Detect which cell encompasses the target text, then output its (X, Y) center coordinate. 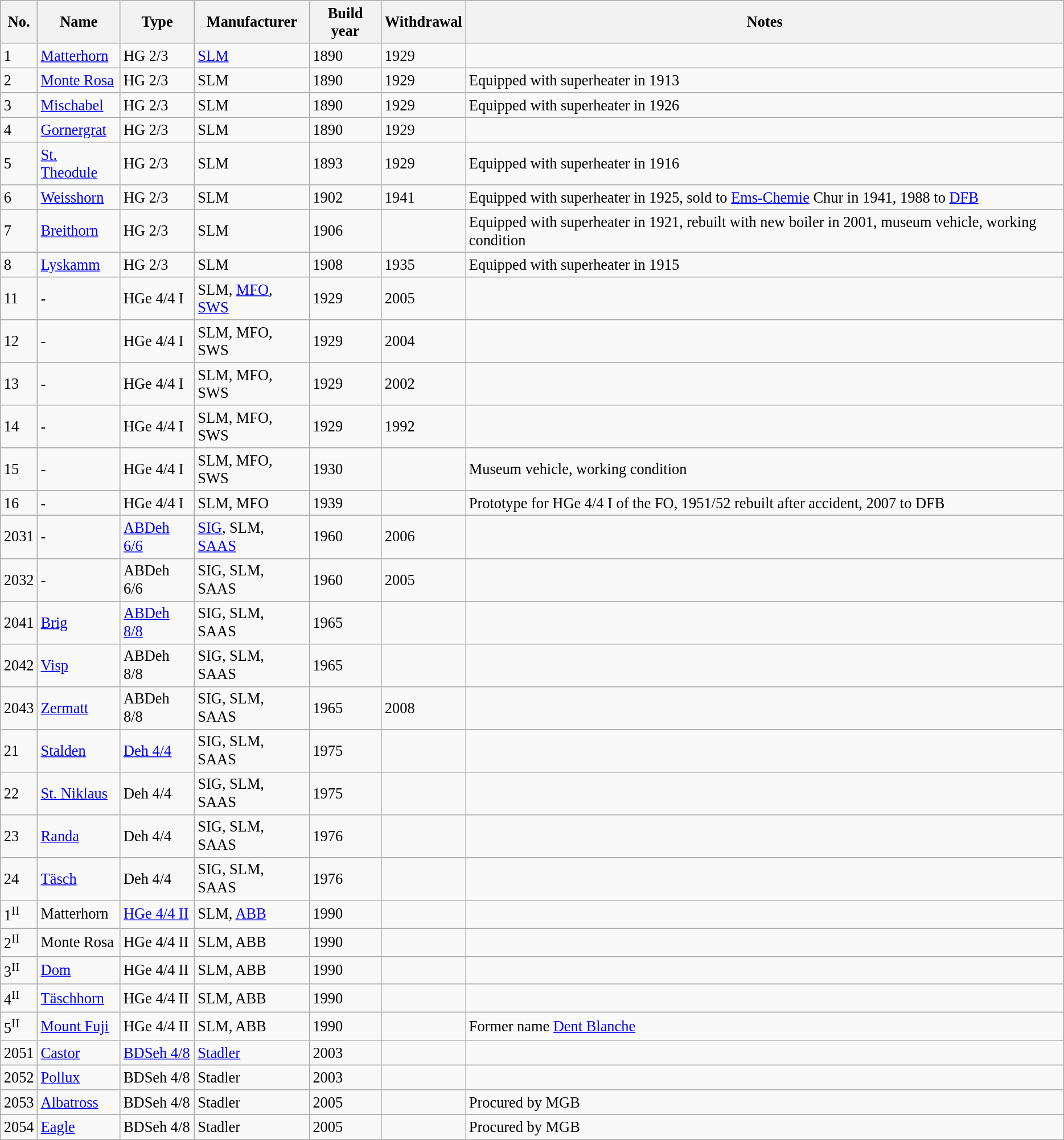
Weisshorn (79, 197)
11 (19, 298)
No. (19, 22)
1908 (345, 265)
Brig (79, 623)
21 (19, 750)
Lyskamm (79, 265)
Type (157, 22)
2052 (19, 1077)
Equipped with superheater in 1921, rebuilt with new boiler in 2001, museum vehicle, working condition (765, 231)
Breithorn (79, 231)
5 (19, 164)
8 (19, 265)
Täsch (79, 879)
1941 (424, 197)
5II (19, 1026)
4II (19, 998)
Mount Fuji (79, 1026)
1992 (424, 427)
Manufacturer (252, 22)
Build year (345, 22)
15 (19, 469)
2041 (19, 623)
3II (19, 970)
SLM, MFO (252, 503)
Täschhorn (79, 998)
23 (19, 836)
2031 (19, 537)
12 (19, 341)
1II (19, 914)
6 (19, 197)
Mischabel (79, 105)
1906 (345, 231)
St. Niklaus (79, 793)
2051 (19, 1053)
2032 (19, 579)
Pollux (79, 1077)
2008 (424, 708)
13 (19, 384)
2006 (424, 537)
24 (19, 879)
4 (19, 130)
Notes (765, 22)
14 (19, 427)
Equipped with superheater in 1916 (765, 164)
Zermatt (79, 708)
Equipped with superheater in 1915 (765, 265)
Name (79, 22)
2054 (19, 1127)
Albatross (79, 1102)
2042 (19, 665)
Former name Dent Blanche (765, 1026)
2043 (19, 708)
3 (19, 105)
Eagle (79, 1127)
1939 (345, 503)
St. Theodule (79, 164)
Withdrawal (424, 22)
Visp (79, 665)
1893 (345, 164)
1 (19, 55)
2053 (19, 1102)
Equipped with superheater in 1926 (765, 105)
2002 (424, 384)
1902 (345, 197)
Gornergrat (79, 130)
16 (19, 503)
22 (19, 793)
2II (19, 941)
1930 (345, 469)
Randa (79, 836)
Prototype for HGe 4/4 I of the FO, 1951/52 rebuilt after accident, 2007 to DFB (765, 503)
Dom (79, 970)
Equipped with superheater in 1925, sold to Ems-Chemie Chur in 1941, 1988 to DFB (765, 197)
1935 (424, 265)
Museum vehicle, working condition (765, 469)
7 (19, 231)
2 (19, 80)
Equipped with superheater in 1913 (765, 80)
Stalden (79, 750)
2004 (424, 341)
Castor (79, 1053)
